Determine the (X, Y) coordinate at the center of the cell enclosing the given text.  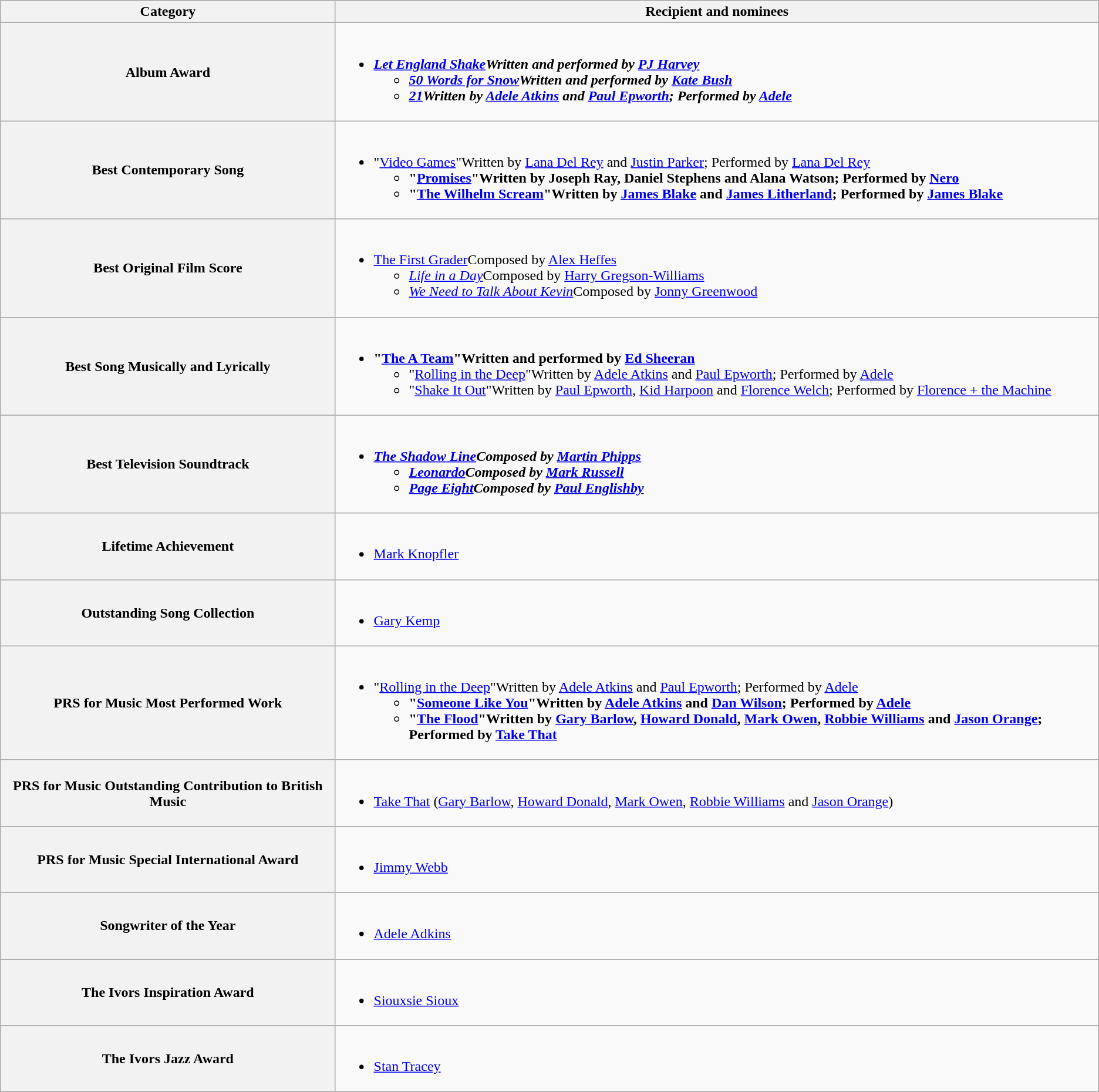
Category (168, 12)
Mark Knopfler (717, 546)
Take That (Gary Barlow, Howard Donald, Mark Owen, Robbie Williams and Jason Orange) (717, 793)
Gary Kemp (717, 613)
The Ivors Jazz Award (168, 1059)
Best Television Soundtrack (168, 464)
The Shadow LineComposed by Martin PhippsLeonardoComposed by Mark RussellPage EightComposed by Paul Englishby (717, 464)
Outstanding Song Collection (168, 613)
Best Original Film Score (168, 268)
PRS for Music Outstanding Contribution to British Music (168, 793)
The Ivors Inspiration Award (168, 992)
Lifetime Achievement (168, 546)
Songwriter of the Year (168, 925)
Adele Adkins (717, 925)
Stan Tracey (717, 1059)
Album Award (168, 72)
Best Contemporary Song (168, 170)
Recipient and nominees (717, 12)
Best Song Musically and Lyrically (168, 366)
PRS for Music Special International Award (168, 860)
Jimmy Webb (717, 860)
PRS for Music Most Performed Work (168, 703)
Siouxsie Sioux (717, 992)
The First GraderComposed by Alex HeffesLife in a DayComposed by Harry Gregson-WilliamsWe Need to Talk About KevinComposed by Jonny Greenwood (717, 268)
